Scan for the cell matching the given text and deliver its (X, Y) coordinate at center. 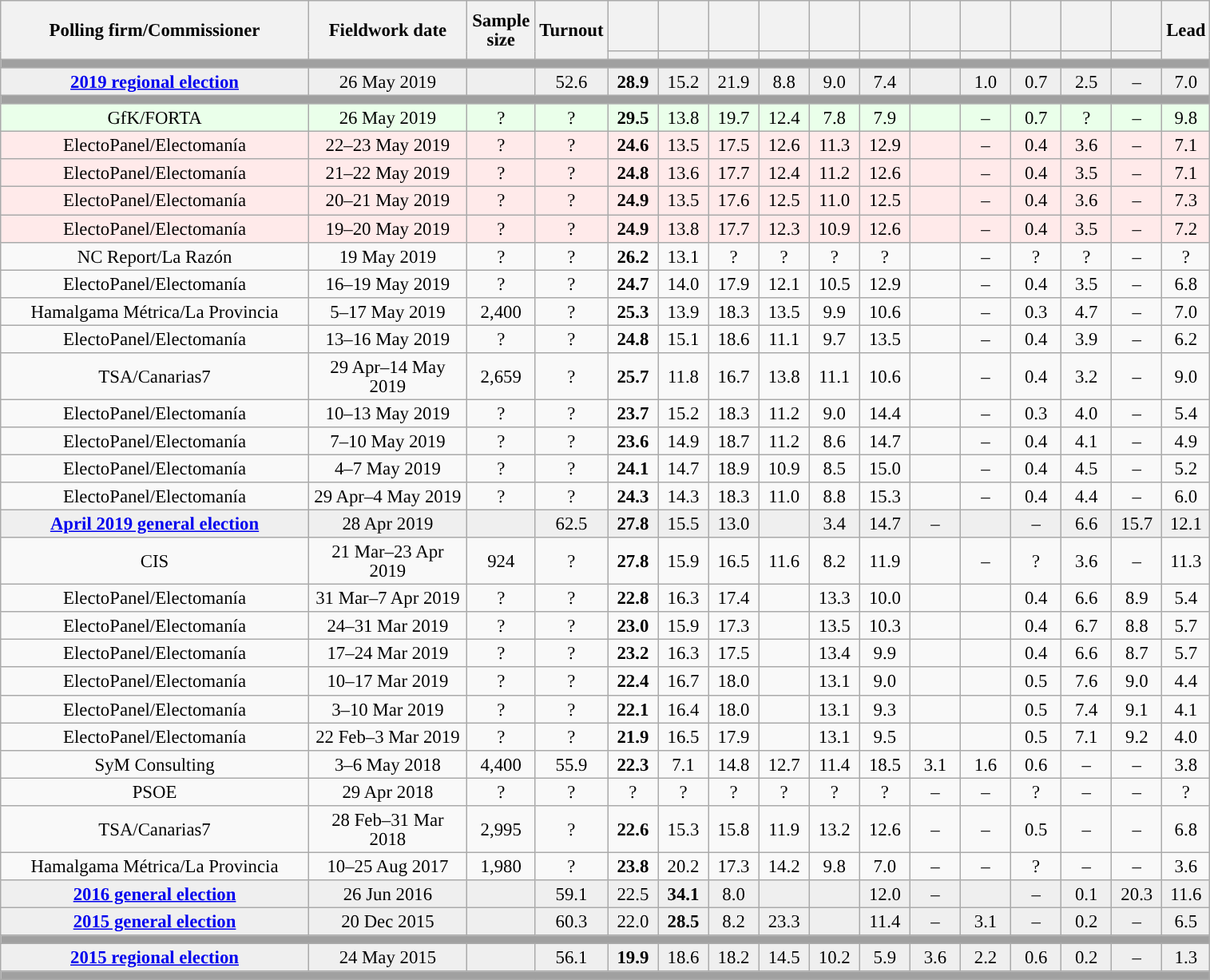
26 Jun 2016 (387, 895)
10.2 (834, 958)
6.2 (1186, 339)
9.1 (1137, 709)
SyM Consulting (155, 764)
4–7 May 2019 (387, 468)
19–20 May 2019 (387, 228)
Turnout (572, 30)
56.1 (572, 958)
2019 regional election (155, 81)
60.3 (572, 922)
18.9 (733, 468)
8.9 (1137, 599)
24–31 Mar 2019 (387, 626)
34.1 (684, 895)
28 Apr 2019 (387, 524)
6.5 (1186, 922)
Polling firm/Commissioner (155, 30)
24.6 (633, 145)
15.5 (684, 524)
3–10 Mar 2019 (387, 709)
2.5 (1086, 81)
Fieldwork date (387, 30)
55.9 (572, 764)
62.5 (572, 524)
17.6 (733, 201)
12.7 (784, 764)
16.4 (684, 709)
3.4 (834, 524)
28 Feb–31 Mar 2018 (387, 829)
2,400 (501, 311)
7.2 (1186, 228)
22.8 (633, 599)
7–10 May 2019 (387, 441)
13.6 (684, 174)
29.5 (633, 118)
13.2 (834, 829)
29 Apr–14 May 2019 (387, 377)
22.5 (633, 895)
924 (501, 561)
18.2 (733, 958)
5–17 May 2019 (387, 311)
9.2 (1137, 736)
7.8 (834, 118)
1,980 (501, 866)
11.8 (684, 377)
22.6 (633, 829)
14.9 (684, 441)
6.7 (1086, 626)
17.4 (733, 599)
18.5 (885, 764)
10–25 Aug 2017 (387, 866)
20–21 May 2019 (387, 201)
13.4 (834, 653)
22.4 (633, 682)
8.7 (1137, 653)
12.0 (885, 895)
April 2019 general election (155, 524)
1.3 (1186, 958)
18.7 (733, 441)
12.3 (784, 228)
2016 general election (155, 895)
1.6 (986, 764)
7.6 (1086, 682)
NC Report/La Razón (155, 256)
14.0 (684, 284)
52.6 (572, 81)
Sample size (501, 30)
22 Feb–3 Mar 2019 (387, 736)
23.7 (633, 414)
2.2 (986, 958)
21–22 May 2019 (387, 174)
21 Mar–23 Apr 2019 (387, 561)
26.2 (633, 256)
2,659 (501, 377)
15.0 (885, 468)
10.5 (834, 284)
8.0 (733, 895)
22–23 May 2019 (387, 145)
23.8 (633, 866)
2015 general election (155, 922)
22.1 (633, 709)
10–13 May 2019 (387, 414)
14.4 (885, 414)
2015 regional election (155, 958)
25.7 (633, 377)
6.0 (1186, 497)
19.7 (733, 118)
13.3 (834, 599)
10.0 (885, 599)
14.5 (784, 958)
17–24 Mar 2019 (387, 653)
7.9 (885, 118)
20.3 (1137, 895)
14.2 (784, 866)
3.8 (1186, 764)
23.0 (633, 626)
31 Mar–7 Apr 2019 (387, 599)
3.2 (1086, 377)
7.3 (1186, 201)
5.2 (1186, 468)
10.3 (885, 626)
9.5 (885, 736)
24.1 (633, 468)
15.1 (684, 339)
13–16 May 2019 (387, 339)
19.9 (633, 958)
25.3 (633, 311)
10–17 Mar 2019 (387, 682)
28.5 (684, 922)
24 May 2015 (387, 958)
9.3 (885, 709)
8.5 (834, 468)
15.8 (733, 829)
9.7 (834, 339)
14.8 (733, 764)
20.2 (684, 866)
19 May 2019 (387, 256)
24.3 (633, 497)
4.9 (1186, 441)
24.7 (633, 284)
15.7 (1137, 524)
4,400 (501, 764)
Lead (1186, 30)
13.9 (684, 311)
14.3 (684, 497)
2,995 (501, 829)
28.9 (633, 81)
29 Apr–4 May 2019 (387, 497)
22.0 (633, 922)
16–19 May 2019 (387, 284)
13.0 (733, 524)
3.9 (1086, 339)
20 Dec 2015 (387, 922)
1.0 (986, 81)
59.1 (572, 895)
5.9 (885, 958)
0.1 (1086, 895)
CIS (155, 561)
23.3 (784, 922)
4.7 (1086, 311)
GfK/FORTA (155, 118)
8.6 (834, 441)
3–6 May 2018 (387, 764)
22.3 (633, 764)
23.2 (633, 653)
23.6 (633, 441)
29 Apr 2018 (387, 792)
4.5 (1086, 468)
PSOE (155, 792)
